Scan for the cell matching the given text and deliver its (X, Y) coordinate at center. 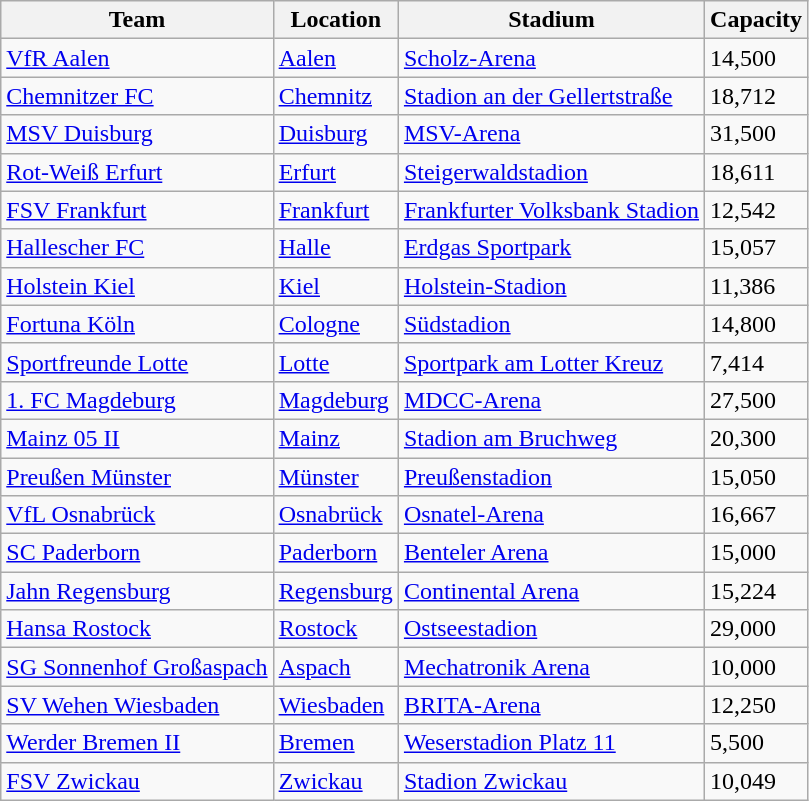
Mainz 05 II (137, 438)
Werder Bremen II (137, 743)
Aspach (336, 667)
18,611 (756, 172)
SC Paderborn (137, 553)
Südstadion (551, 324)
Sportfreunde Lotte (137, 362)
11,386 (756, 286)
MSV Duisburg (137, 134)
Osnatel-Arena (551, 515)
Mainz (336, 438)
10,049 (756, 781)
Stadion Zwickau (551, 781)
MSV-Arena (551, 134)
Sportpark am Lotter Kreuz (551, 362)
Capacity (756, 20)
Scholz-Arena (551, 58)
20,300 (756, 438)
29,000 (756, 629)
Weserstadion Platz 11 (551, 743)
7,414 (756, 362)
18,712 (756, 96)
Steigerwaldstadion (551, 172)
31,500 (756, 134)
BRITA-Arena (551, 705)
Wiesbaden (336, 705)
Lotte (336, 362)
Zwickau (336, 781)
Bremen (336, 743)
MDCC-Arena (551, 400)
Preußen Münster (137, 477)
1. FC Magdeburg (137, 400)
Frankfurter Volksbank Stadion (551, 210)
Preußenstadion (551, 477)
Rot-Weiß Erfurt (137, 172)
Paderborn (336, 553)
Hallescher FC (137, 248)
Kiel (336, 286)
Aalen (336, 58)
Osnabrück (336, 515)
Team (137, 20)
15,057 (756, 248)
12,542 (756, 210)
16,667 (756, 515)
Benteler Arena (551, 553)
27,500 (756, 400)
Chemnitz (336, 96)
14,500 (756, 58)
Halle (336, 248)
Regensburg (336, 591)
Erdgas Sportpark (551, 248)
Rostock (336, 629)
Duisburg (336, 134)
Hansa Rostock (137, 629)
VfR Aalen (137, 58)
Fortuna Köln (137, 324)
Stadium (551, 20)
SG Sonnenhof Großaspach (137, 667)
Mechatronik Arena (551, 667)
Erfurt (336, 172)
5,500 (756, 743)
Münster (336, 477)
15,050 (756, 477)
15,000 (756, 553)
Holstein Kiel (137, 286)
VfL Osnabrück (137, 515)
14,800 (756, 324)
Holstein-Stadion (551, 286)
FSV Frankfurt (137, 210)
Jahn Regensburg (137, 591)
Magdeburg (336, 400)
Frankfurt (336, 210)
FSV Zwickau (137, 781)
Chemnitzer FC (137, 96)
Ostseestadion (551, 629)
Stadion an der Gellertstraße (551, 96)
Location (336, 20)
SV Wehen Wiesbaden (137, 705)
Continental Arena (551, 591)
10,000 (756, 667)
Cologne (336, 324)
12,250 (756, 705)
15,224 (756, 591)
Stadion am Bruchweg (551, 438)
